Detect which cell encompasses the target text, then output its [X, Y] center coordinate. 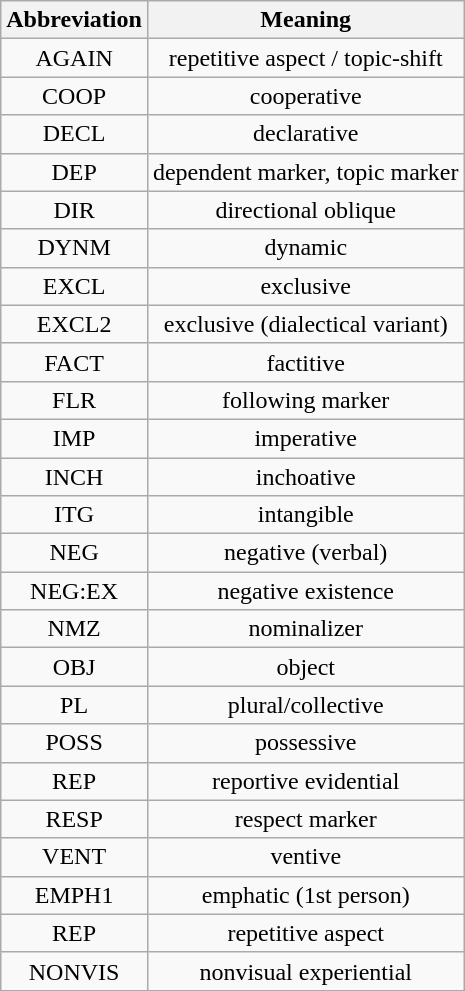
reportive evidential [306, 781]
COOP [74, 96]
exclusive [306, 286]
EMPH1 [74, 895]
exclusive (dialectical variant) [306, 324]
dynamic [306, 248]
RESP [74, 819]
POSS [74, 743]
repetitive aspect [306, 933]
repetitive aspect / topic-shift [306, 58]
ITG [74, 515]
cooperative [306, 96]
inchoative [306, 477]
DIR [74, 210]
object [306, 667]
possessive [306, 743]
Meaning [306, 20]
INCH [74, 477]
EXCL [74, 286]
NEG:EX [74, 591]
ventive [306, 857]
DEP [74, 172]
DECL [74, 134]
FLR [74, 400]
IMP [74, 438]
nominalizer [306, 629]
AGAIN [74, 58]
intangible [306, 515]
dependent marker, topic marker [306, 172]
negative (verbal) [306, 553]
imperative [306, 438]
EXCL2 [74, 324]
respect marker [306, 819]
NEG [74, 553]
negative existence [306, 591]
Abbreviation [74, 20]
directional oblique [306, 210]
NMZ [74, 629]
declarative [306, 134]
FACT [74, 362]
following marker [306, 400]
PL [74, 705]
emphatic (1st person) [306, 895]
DYNM [74, 248]
plural/collective [306, 705]
NONVIS [74, 971]
OBJ [74, 667]
factitive [306, 362]
nonvisual experiential [306, 971]
VENT [74, 857]
